Extract the (x, y) coordinate from the center of the cell holding the provided text.  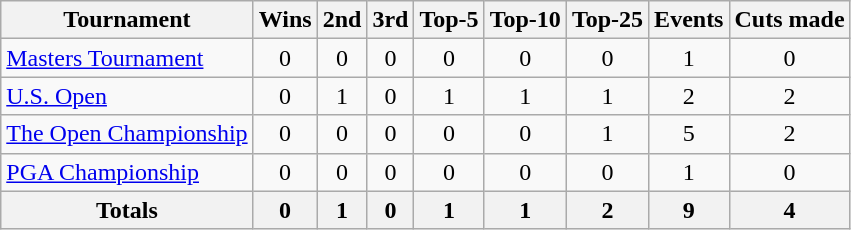
The Open Championship (127, 134)
3rd (390, 20)
Top-5 (449, 20)
Masters Tournament (127, 58)
4 (790, 210)
9 (689, 210)
Cuts made (790, 20)
Events (689, 20)
Top-10 (525, 20)
Totals (127, 210)
5 (689, 134)
2nd (342, 20)
U.S. Open (127, 96)
Tournament (127, 20)
Wins (285, 20)
PGA Championship (127, 172)
Top-25 (607, 20)
